Provide the [X, Y] coordinate of the cell's center where the given text is located.  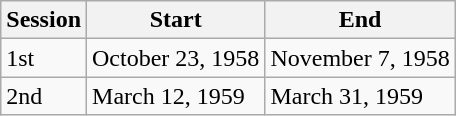
March 12, 1959 [176, 96]
End [360, 20]
October 23, 1958 [176, 58]
1st [44, 58]
Session [44, 20]
November 7, 1958 [360, 58]
2nd [44, 96]
Start [176, 20]
March 31, 1959 [360, 96]
